For the text-containing cell, return its midpoint in (x, y) coordinate format. 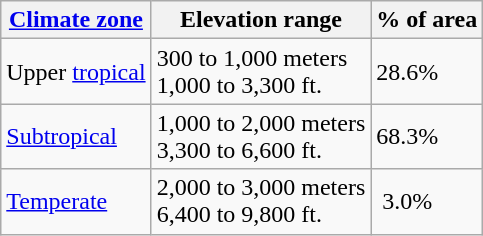
2,000 to 3,000 meters6,400 to 9,800 ft. (261, 202)
Upper tropical (76, 72)
3.0% (427, 202)
28.6% (427, 72)
300 to 1,000 meters1,000 to 3,300 ft. (261, 72)
% of area (427, 20)
Temperate (76, 202)
68.3% (427, 136)
Elevation range (261, 20)
Subtropical (76, 136)
1,000 to 2,000 meters3,300 to 6,600 ft. (261, 136)
Climate zone (76, 20)
